For the text-containing cell, return its midpoint in [x, y] coordinate format. 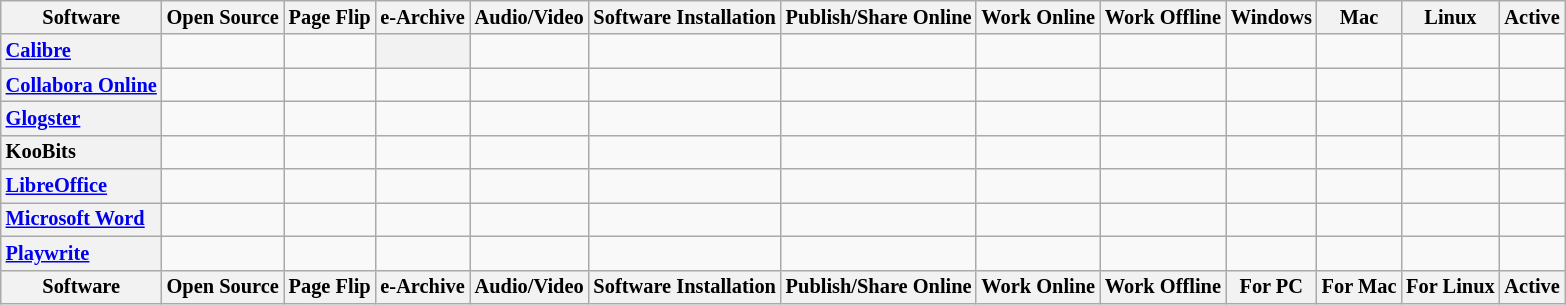
For Linux [1450, 287]
Collabora Online [82, 85]
Mac [1360, 17]
Microsoft Word [82, 219]
Windows [1272, 17]
Linux [1450, 17]
For PC [1272, 287]
For Mac [1360, 287]
Calibre [82, 51]
KooBits [82, 152]
Playwrite [82, 253]
Glogster [82, 118]
LibreOffice [82, 186]
